Determine the [X, Y] coordinate at the center of the cell enclosing the given text.  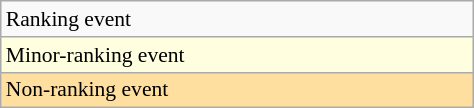
Non-ranking event [237, 90]
Minor-ranking event [237, 55]
Ranking event [237, 19]
